Detect which cell encompasses the target text, then output its (X, Y) center coordinate. 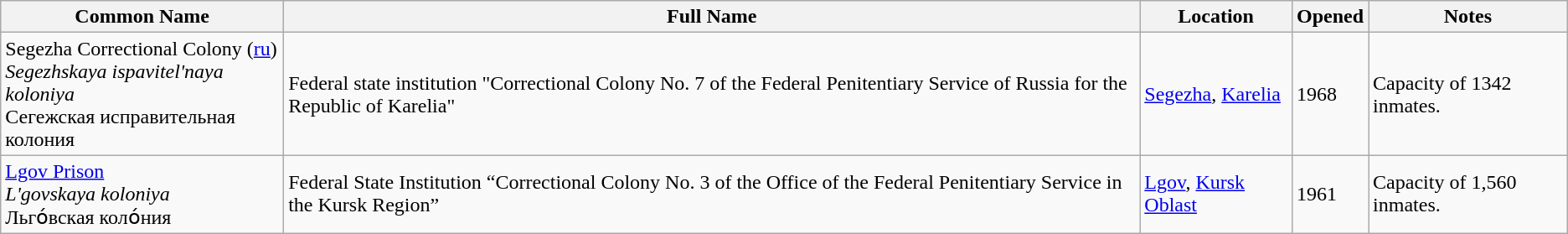
Lgov, Kursk Oblast (1216, 195)
Full Name (712, 17)
1961 (1330, 195)
Federal state institution "Correctional Colony No. 7 of the Federal Penitentiary Service of Russia for the Republic of Karelia" (712, 94)
Lgov Prison L'govskaya koloniya Льго́вская коло́ния (142, 195)
Federal State Institution “Correctional Colony No. 3 of the Office of the Federal Penitentiary Service in the Kursk Region” (712, 195)
Opened (1330, 17)
Segezha Correctional Colony (ru) Segezhskaya ispavitel'naya koloniya Сегежская исправительная колония (142, 94)
Segezha, Karelia (1216, 94)
Common Name (142, 17)
Capacity of 1,560 inmates. (1468, 195)
Notes (1468, 17)
1968 (1330, 94)
Location (1216, 17)
Capacity of 1342 inmates. (1468, 94)
